Pinpoint the cell where the given text exists, returning its (x, y) midpoint coordinate. 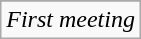
First meeting (71, 20)
